Locate the cell with the specified text and output its (x, y) center coordinate. 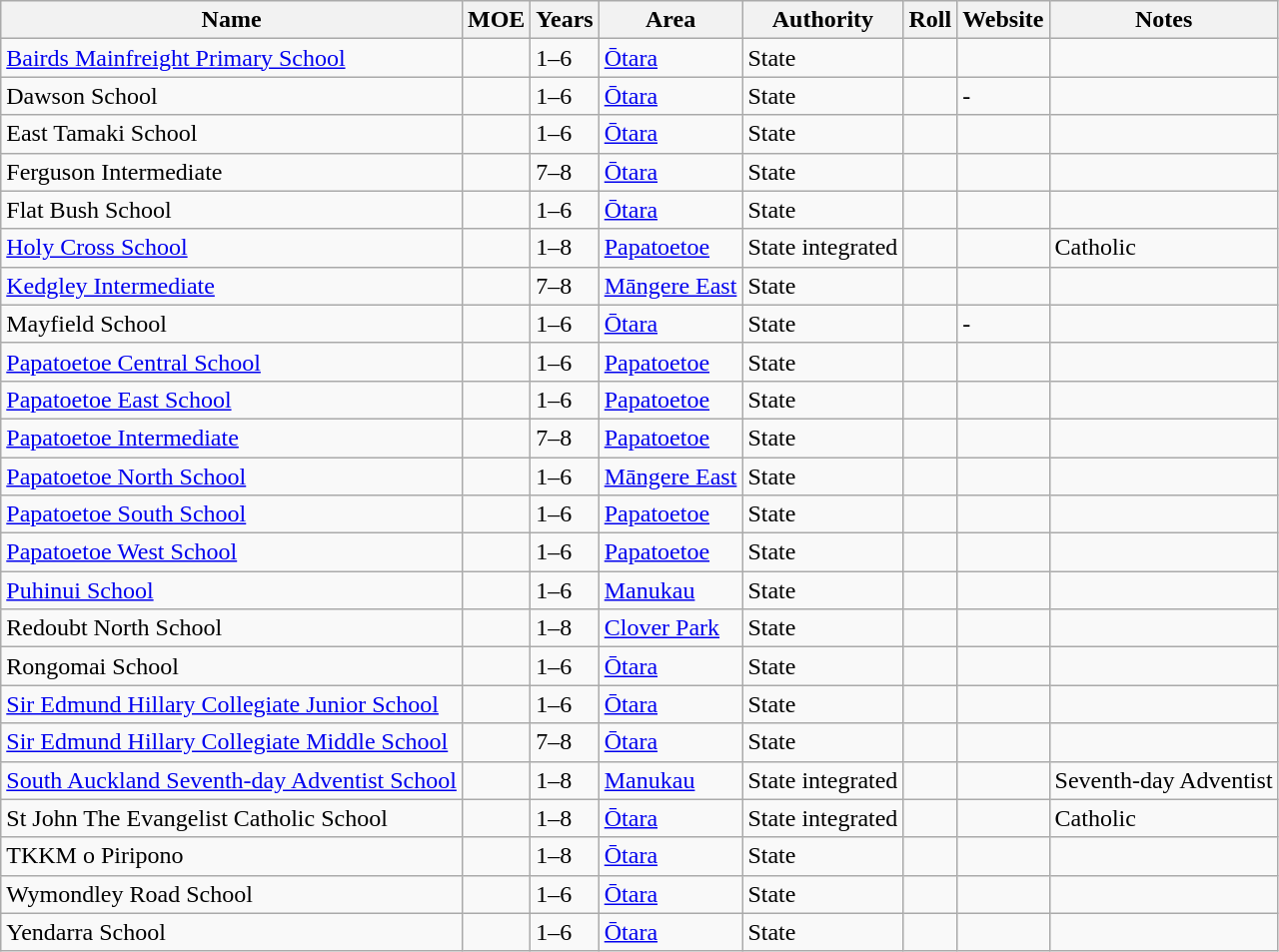
Papatoetoe South School (232, 514)
Dawson School (232, 96)
Yendarra School (232, 932)
Roll (930, 20)
Papatoetoe Central School (232, 362)
Redoubt North School (232, 628)
Mayfield School (232, 324)
Kedgley Intermediate (232, 286)
Puhinui School (232, 590)
Papatoetoe East School (232, 400)
Rongomai School (232, 666)
Years (565, 20)
Seventh-day Adventist (1163, 780)
East Tamaki School (232, 134)
Bairds Mainfreight Primary School (232, 58)
Papatoetoe Intermediate (232, 438)
Name (232, 20)
Clover Park (670, 628)
St John The Evangelist Catholic School (232, 818)
Authority (823, 20)
Holy Cross School (232, 248)
Website (1003, 20)
Ferguson Intermediate (232, 172)
Sir Edmund Hillary Collegiate Junior School (232, 704)
Notes (1163, 20)
Wymondley Road School (232, 894)
TKKM o Piripono (232, 856)
Area (670, 20)
MOE (496, 20)
Sir Edmund Hillary Collegiate Middle School (232, 742)
South Auckland Seventh-day Adventist School (232, 780)
Flat Bush School (232, 210)
Papatoetoe North School (232, 476)
Papatoetoe West School (232, 552)
